Locate the cell with the specified text and output its (X, Y) center coordinate. 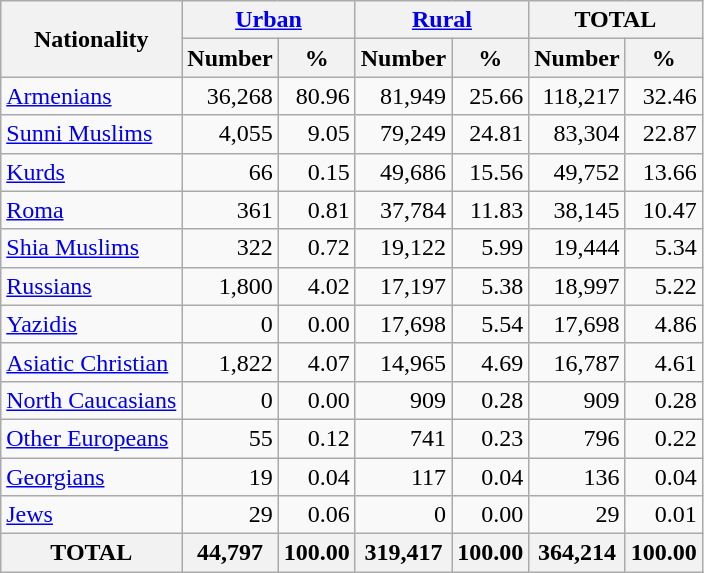
322 (230, 248)
Armenians (92, 96)
117 (403, 477)
Urban (268, 20)
4.69 (490, 362)
0.23 (490, 438)
Georgians (92, 477)
18,997 (577, 286)
1,822 (230, 362)
36,268 (230, 96)
319,417 (403, 553)
4,055 (230, 134)
0.01 (664, 515)
14,965 (403, 362)
13.66 (664, 172)
5.34 (664, 248)
Russians (92, 286)
0.12 (316, 438)
364,214 (577, 553)
5.99 (490, 248)
17,197 (403, 286)
Jews (92, 515)
19,122 (403, 248)
Sunni Muslims (92, 134)
0.15 (316, 172)
118,217 (577, 96)
Yazidis (92, 324)
136 (577, 477)
32.46 (664, 96)
80.96 (316, 96)
Kurds (92, 172)
24.81 (490, 134)
44,797 (230, 553)
4.02 (316, 286)
37,784 (403, 210)
Rural (442, 20)
11.83 (490, 210)
66 (230, 172)
15.56 (490, 172)
0.81 (316, 210)
Roma (92, 210)
741 (403, 438)
Asiatic Christian (92, 362)
0.22 (664, 438)
83,304 (577, 134)
361 (230, 210)
0.72 (316, 248)
49,686 (403, 172)
4.61 (664, 362)
5.22 (664, 286)
Nationality (92, 39)
5.54 (490, 324)
9.05 (316, 134)
55 (230, 438)
5.38 (490, 286)
4.86 (664, 324)
49,752 (577, 172)
Other Europeans (92, 438)
796 (577, 438)
North Caucasians (92, 400)
22.87 (664, 134)
1,800 (230, 286)
Shia Muslims (92, 248)
4.07 (316, 362)
25.66 (490, 96)
19,444 (577, 248)
16,787 (577, 362)
38,145 (577, 210)
79,249 (403, 134)
81,949 (403, 96)
19 (230, 477)
0.06 (316, 515)
10.47 (664, 210)
